Determine the [X, Y] coordinate at the center of the cell enclosing the given text.  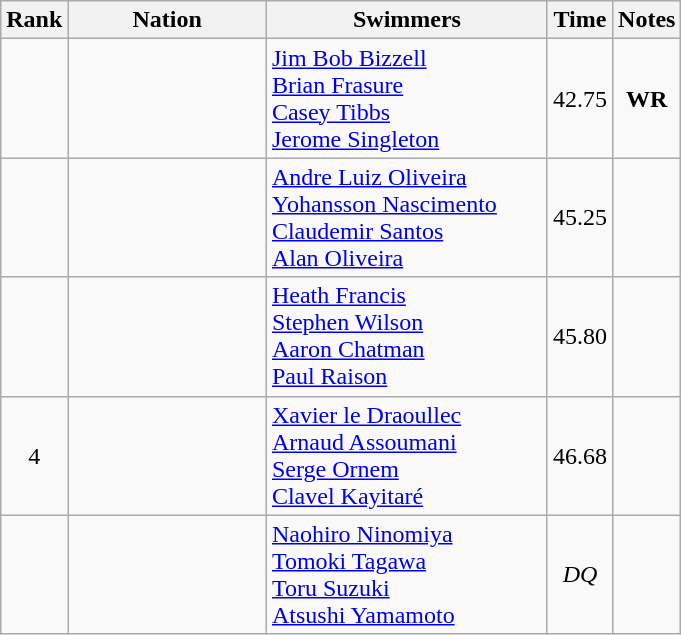
42.75 [580, 98]
Rank [34, 20]
Notes [647, 20]
45.80 [580, 336]
45.25 [580, 218]
Xavier le Draoullec Arnaud Assoumani Serge Ornem Clavel Kayitaré [406, 456]
Jim Bob Bizzell Brian Frasure Casey Tibbs Jerome Singleton [406, 98]
Swimmers [406, 20]
WR [647, 98]
46.68 [580, 456]
Time [580, 20]
Naohiro Ninomiya Tomoki Tagawa Toru Suzuki Atsushi Yamamoto [406, 574]
Nation [168, 20]
DQ [580, 574]
4 [34, 456]
Heath Francis Stephen Wilson Aaron Chatman Paul Raison [406, 336]
Andre Luiz Oliveira Yohansson Nascimento Claudemir Santos Alan Oliveira [406, 218]
